Return [x, y] of the center of cell containing provided text 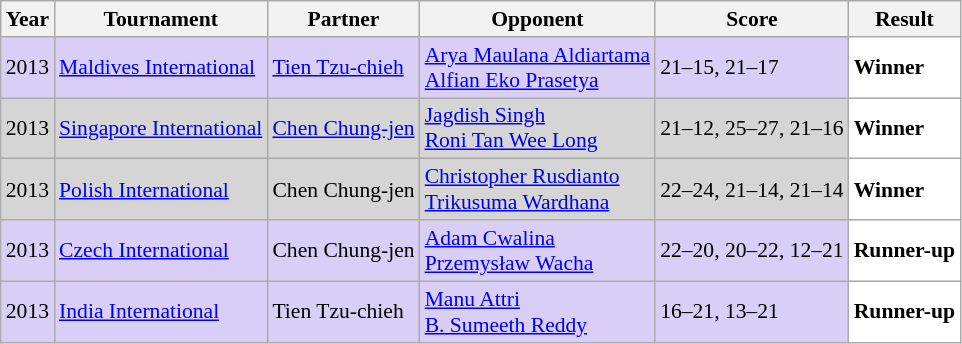
22–24, 21–14, 21–14 [752, 190]
Result [904, 19]
Opponent [538, 19]
Tournament [160, 19]
Czech International [160, 250]
Singapore International [160, 128]
21–12, 25–27, 21–16 [752, 128]
Christopher Rusdianto Trikusuma Wardhana [538, 190]
Arya Maulana Aldiartama Alfian Eko Prasetya [538, 68]
Maldives International [160, 68]
Score [752, 19]
21–15, 21–17 [752, 68]
Adam Cwalina Przemysław Wacha [538, 250]
Polish International [160, 190]
16–21, 13–21 [752, 312]
22–20, 20–22, 12–21 [752, 250]
Jagdish Singh Roni Tan Wee Long [538, 128]
Year [28, 19]
India International [160, 312]
Partner [343, 19]
Manu Attri B. Sumeeth Reddy [538, 312]
